Determine the (X, Y) coordinate at the center of the cell enclosing the given text.  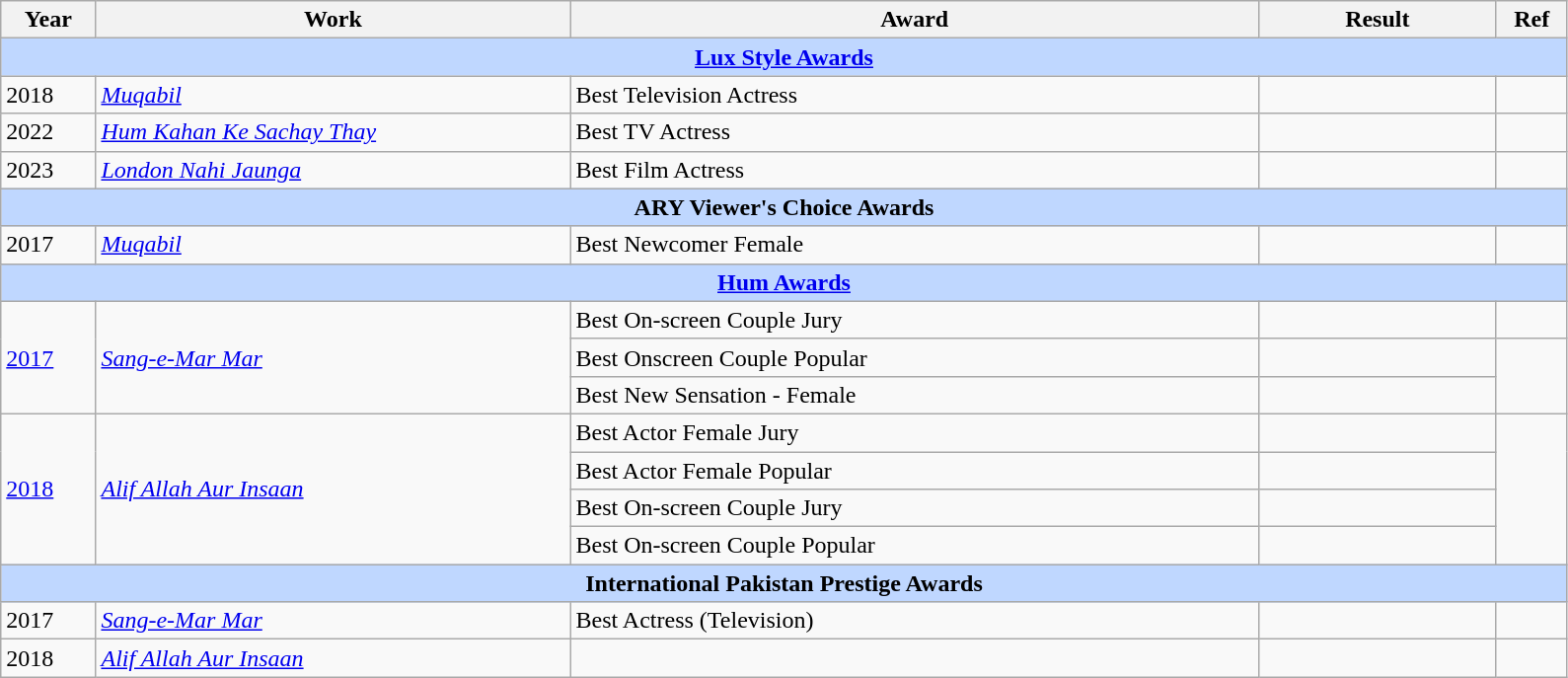
London Nahi Jaunga (334, 170)
Best Film Actress (915, 170)
Result (1378, 20)
Best Onscreen Couple Popular (915, 357)
Work (334, 20)
Best Actor Female Popular (915, 471)
Best Actress (Television) (915, 621)
Year (48, 20)
Award (915, 20)
Hum Kahan Ke Sachay Thay (334, 132)
Lux Style Awards (784, 57)
Best TV Actress (915, 132)
Best Newcomer Female (915, 245)
Ref (1531, 20)
Best On-screen Couple Popular (915, 546)
Best Television Actress (915, 95)
International Pakistan Prestige Awards (784, 583)
Best New Sensation - Female (915, 395)
Best Actor Female Jury (915, 432)
2022 (48, 132)
ARY Viewer's Choice Awards (784, 207)
2023 (48, 170)
Hum Awards (784, 282)
